Return the (x, y) coordinate for the center point of the cell that contains the specified text.  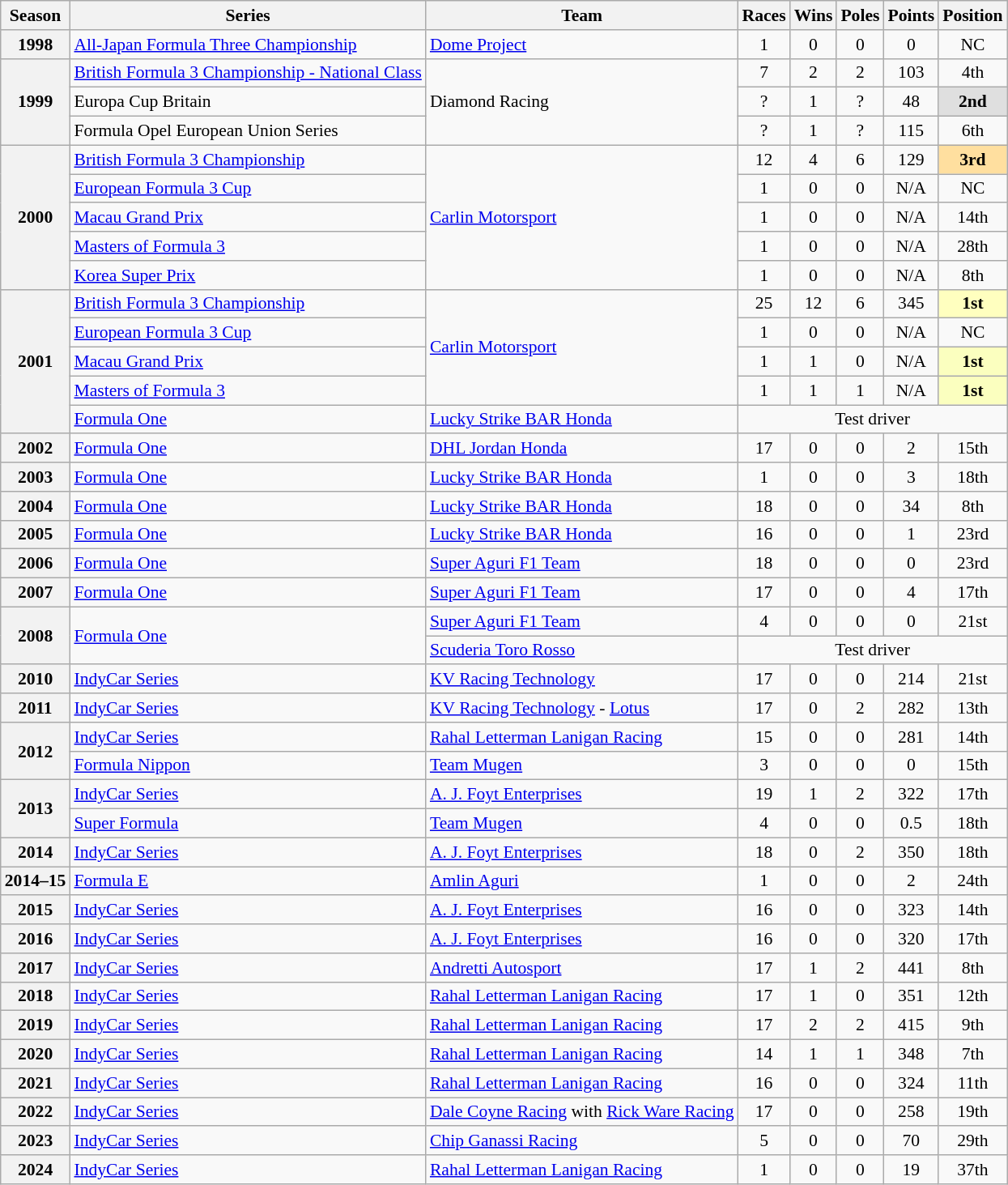
0.5 (911, 824)
320 (911, 939)
4th (972, 73)
351 (911, 996)
129 (911, 160)
Wins (814, 15)
2018 (36, 996)
Series (248, 15)
2000 (36, 217)
2007 (36, 593)
103 (911, 73)
15 (764, 737)
2004 (36, 506)
3rd (972, 160)
Team (582, 15)
324 (911, 1083)
2008 (36, 635)
Formula Opel European Union Series (248, 131)
34 (911, 506)
Super Formula (248, 824)
25 (764, 304)
115 (911, 131)
2003 (36, 477)
12th (972, 996)
19th (972, 1112)
All-Japan Formula Three Championship (248, 45)
Korea Super Prix (248, 275)
2019 (36, 1025)
2021 (36, 1083)
2024 (36, 1170)
Formula E (248, 881)
441 (911, 968)
2016 (36, 939)
2014–15 (36, 881)
KV Racing Technology - Lotus (582, 708)
Dome Project (582, 45)
Position (972, 15)
2011 (36, 708)
Dale Coyne Racing with Rick Ware Racing (582, 1112)
2022 (36, 1112)
323 (911, 910)
Europa Cup Britain (248, 102)
2013 (36, 808)
2012 (36, 752)
Diamond Racing (582, 102)
7th (972, 1055)
2002 (36, 449)
13th (972, 708)
5 (764, 1141)
2005 (36, 535)
Scuderia Toro Rosso (582, 650)
348 (911, 1055)
415 (911, 1025)
9th (972, 1025)
6th (972, 131)
37th (972, 1170)
Points (911, 15)
322 (911, 795)
KV Racing Technology (582, 680)
7 (764, 73)
Season (36, 15)
214 (911, 680)
14 (764, 1055)
345 (911, 304)
Poles (860, 15)
DHL Jordan Honda (582, 449)
29th (972, 1141)
2017 (36, 968)
281 (911, 737)
British Formula 3 Championship - National Class (248, 73)
11th (972, 1083)
2010 (36, 680)
282 (911, 708)
2006 (36, 564)
2023 (36, 1141)
Amlin Aguri (582, 881)
24th (972, 881)
70 (911, 1141)
48 (911, 102)
28th (972, 246)
2020 (36, 1055)
Formula Nippon (248, 765)
350 (911, 852)
Andretti Autosport (582, 968)
Races (764, 15)
258 (911, 1112)
2001 (36, 361)
2014 (36, 852)
Chip Ganassi Racing (582, 1141)
1998 (36, 45)
2nd (972, 102)
2015 (36, 910)
1999 (36, 102)
